Find where the given text appears and provide that cell's center as [X, Y] coordinate. 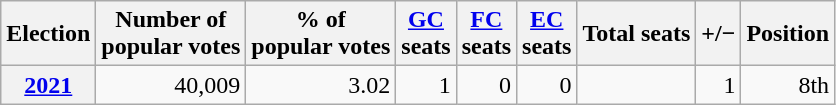
ECseats [547, 34]
FCseats [486, 34]
2021 [48, 85]
3.02 [321, 85]
Election [48, 34]
40,009 [171, 85]
GCseats [426, 34]
Position [788, 34]
Total seats [636, 34]
8th [788, 85]
Number ofpopular votes [171, 34]
+/− [718, 34]
% ofpopular votes [321, 34]
